Capture the cell that displays the provided text and extract its (X, Y) central coordinate. 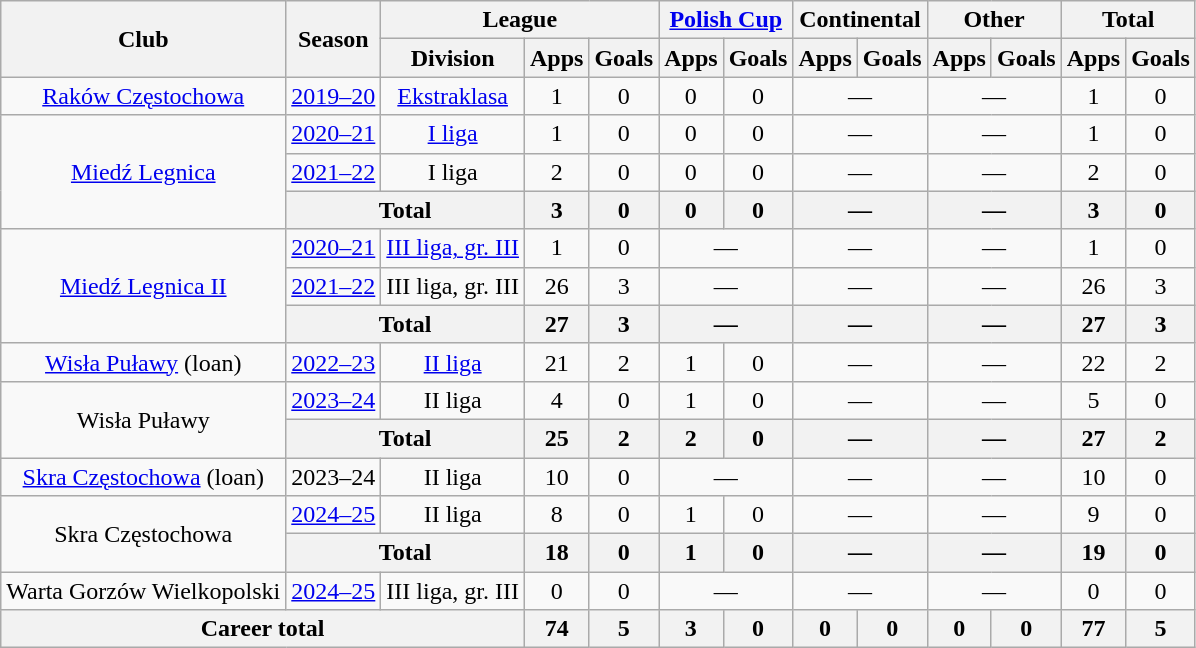
Polish Cup (726, 20)
League (520, 20)
Raków Częstochowa (144, 96)
Other (994, 20)
Skra Częstochowa (144, 534)
25 (556, 438)
Club (144, 39)
Division (453, 58)
77 (1093, 629)
Continental (860, 20)
4 (556, 400)
9 (1093, 515)
Ekstraklasa (453, 96)
Warta Gorzów Wielkopolski (144, 591)
22 (1093, 362)
19 (1093, 553)
18 (556, 553)
21 (556, 362)
Wisła Puławy (144, 419)
Wisła Puławy (loan) (144, 362)
2022–23 (334, 362)
Career total (263, 629)
Season (334, 39)
Miedź Legnica II (144, 286)
Skra Częstochowa (loan) (144, 477)
74 (556, 629)
2019–20 (334, 96)
Miedź Legnica (144, 172)
8 (556, 515)
